Determine the [x, y] coordinate at the center of the cell enclosing the given text.  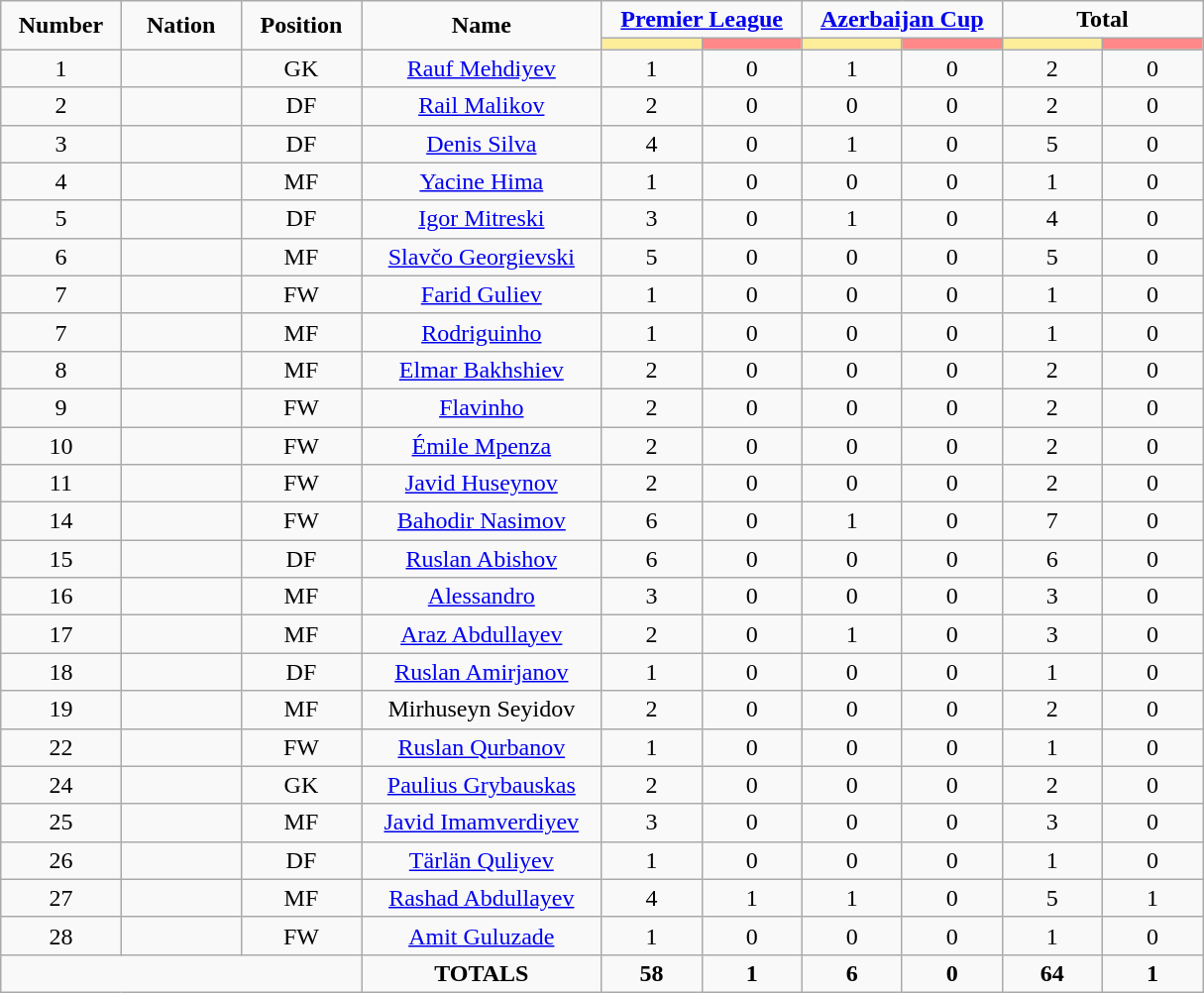
Javid Huseynov [482, 484]
8 [61, 370]
Rodriguinho [482, 332]
16 [61, 597]
19 [61, 710]
15 [61, 559]
26 [61, 860]
18 [61, 672]
Position [301, 26]
14 [61, 521]
Javid Imamverdiyev [482, 823]
Mirhuseyn Seyidov [482, 710]
25 [61, 823]
Flavinho [482, 407]
Tärlän Quliyev [482, 860]
64 [1052, 973]
22 [61, 747]
Rail Malikov [482, 106]
28 [61, 936]
Bahodir Nasimov [482, 521]
Amit Guluzade [482, 936]
Ruslan Amirjanov [482, 672]
TOTALS [482, 973]
27 [61, 898]
Ruslan Qurbanov [482, 747]
Slavčo Georgievski [482, 257]
Denis Silva [482, 144]
24 [61, 785]
Igor Mitreski [482, 219]
Ruslan Abishov [482, 559]
9 [61, 407]
Alessandro [482, 597]
Premier League [702, 20]
Number [61, 26]
Rashad Abdullayev [482, 898]
Name [482, 26]
Émile Mpenza [482, 445]
Paulius Grybauskas [482, 785]
Elmar Bakhshiev [482, 370]
11 [61, 484]
Farid Guliev [482, 294]
17 [61, 634]
10 [61, 445]
Yacine Hima [482, 181]
Total [1102, 20]
Nation [180, 26]
Araz Abdullayev [482, 634]
58 [652, 973]
Rauf Mehdiyev [482, 68]
Azerbaijan Cup [902, 20]
